From the cell containing the given text, extract its center point as (X, Y) coordinate. 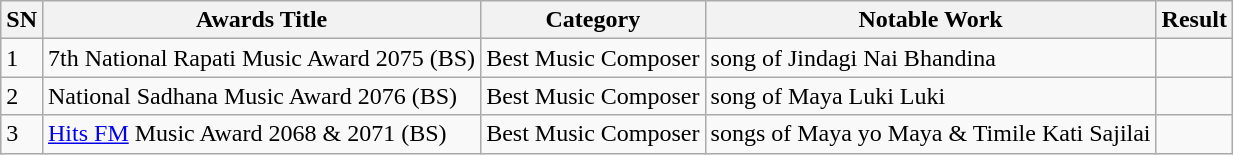
Result (1194, 20)
7th National Rapati Music Award 2075 (BS) (261, 58)
Notable Work (930, 20)
SN (22, 20)
Category (593, 20)
National Sadhana Music Award 2076 (BS) (261, 96)
songs of Maya yo Maya & Timile Kati Sajilai (930, 134)
1 (22, 58)
2 (22, 96)
Awards Title (261, 20)
3 (22, 134)
Hits FM Music Award 2068 & 2071 (BS) (261, 134)
song of Jindagi Nai Bhandina (930, 58)
song of Maya Luki Luki (930, 96)
